Locate the cell with the specified text and output its (X, Y) center coordinate. 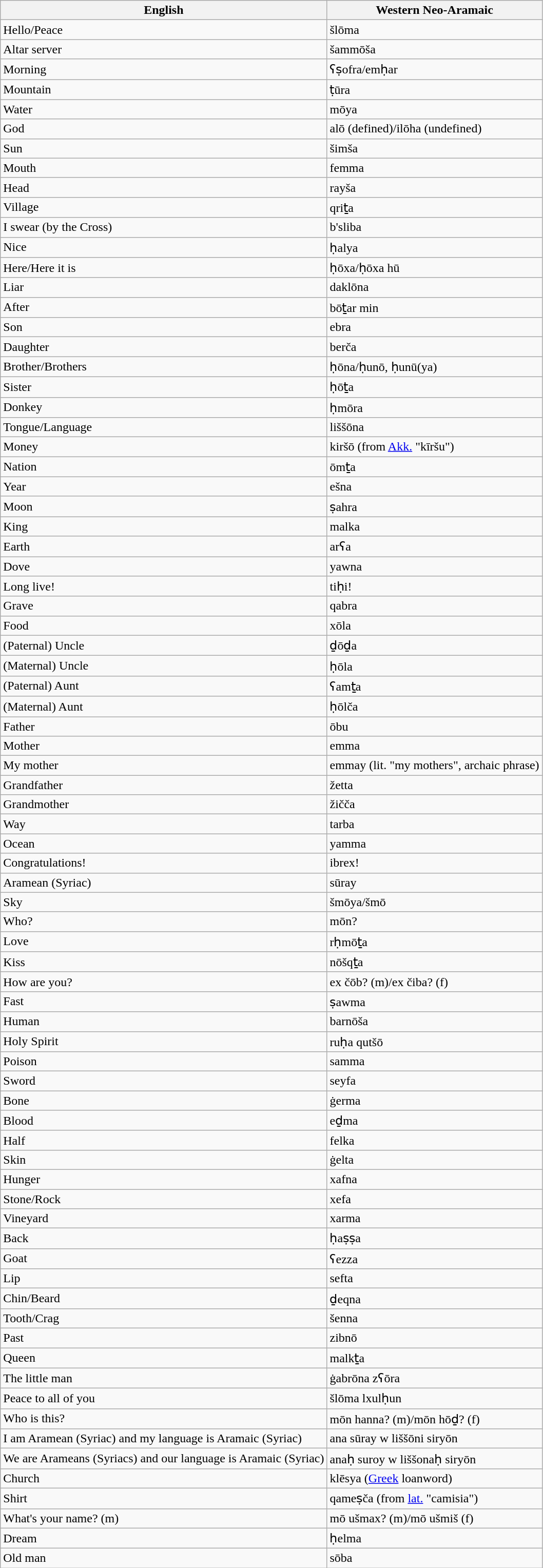
What's your name? (m) (164, 1518)
qriṯa (434, 207)
Who? (164, 922)
(Maternal) Uncle (164, 666)
Vineyard (164, 1219)
sūray (434, 883)
malka (434, 526)
Here/Here it is (164, 268)
Back (164, 1239)
kiršō (from Akk. "kīršu") (434, 447)
Who is this? (164, 1419)
Altar server (164, 49)
Water (164, 109)
xōla (434, 625)
samma (434, 1062)
b'sliba (434, 227)
Year (164, 486)
alō (defined)/ilōha (undefined) (434, 129)
Stone/Rock (164, 1199)
ḥōna/ḥunō, ḥunū(ya) (434, 367)
How are you? (164, 982)
šammōša (434, 49)
daklōna (434, 287)
seyfa (434, 1081)
šmōya/šmō (434, 902)
qameṣča (from lat. "camisia") (434, 1498)
ḏeqna (434, 1299)
emmay (lit. "my mothers", archaic phrase) (434, 766)
Half (164, 1140)
ġerma (434, 1101)
I am Aramean (Syriac) and my language is Aramaic (Syriac) (164, 1439)
Mother (164, 746)
ṣawma (434, 1002)
My mother (164, 766)
xefa (434, 1199)
ḥelma (434, 1538)
Head (164, 187)
ḥōxa/ḥōxa hū (434, 268)
mōn? (434, 922)
Aramean (Syriac) (164, 883)
ġabrōna zʕōra (434, 1378)
Village (164, 207)
ḥōla (434, 666)
ḏōḏa (434, 645)
Love (164, 942)
eḏma (434, 1121)
Sun (164, 148)
Past (164, 1338)
Son (164, 327)
Kiss (164, 962)
Money (164, 447)
ʕamṯa (434, 686)
Poison (164, 1062)
ṭūra (434, 89)
Bone (164, 1101)
klēsya (Greek loanword) (434, 1478)
Old man (164, 1558)
Sister (164, 387)
ḥōṯa (434, 387)
ōmṯa (434, 467)
Liar (164, 287)
Way (164, 824)
Father (164, 726)
ġelta (434, 1160)
Congratulations! (164, 863)
bōṯar min (434, 307)
Grandmother (164, 805)
ḥaṣṣa (434, 1239)
Food (164, 625)
žičča (434, 805)
Nice (164, 247)
God (164, 129)
ōbu (434, 726)
Mountain (164, 89)
žetta (434, 785)
emma (434, 746)
King (164, 526)
Long live! (164, 586)
ṣahra (434, 506)
Chin/Beard (164, 1299)
Hello/Peace (164, 30)
tiḥi! (434, 586)
The little man (164, 1378)
ḥōlča (434, 707)
Blood (164, 1121)
Shirt (164, 1498)
rḥmōṯa (434, 942)
tarba (434, 824)
yamma (434, 844)
šlōma (434, 30)
Morning (164, 69)
barnōša (434, 1022)
anaḥ suroy w liššonaḥ siryōn (434, 1459)
I swear (by the Cross) (164, 227)
(Paternal) Aunt (164, 686)
nōšqṯa (434, 962)
Earth (164, 546)
mō ušmax? (m)/mō ušmiš (f) (434, 1518)
šenna (434, 1318)
Grave (164, 606)
ḥmōra (434, 407)
sōba (434, 1558)
(Maternal) Aunt (164, 707)
liššōna (434, 427)
Peace to all of you (164, 1399)
Hunger (164, 1179)
Brother/Brothers (164, 367)
šimša (434, 148)
Church (164, 1478)
arʕa (434, 546)
Nation (164, 467)
malkṯa (434, 1358)
Dream (164, 1538)
Donkey (164, 407)
Human (164, 1022)
xafna (434, 1179)
ešna (434, 486)
mōya (434, 109)
Ocean (164, 844)
ʕṣofra/emḥar (434, 69)
Goat (164, 1259)
Lip (164, 1279)
ebra (434, 327)
rayša (434, 187)
Mouth (164, 168)
xarma (434, 1219)
Tooth/Crag (164, 1318)
Moon (164, 506)
ʕezza (434, 1259)
Queen (164, 1358)
Sky (164, 902)
qabra (434, 606)
Grandfather (164, 785)
Holy Spirit (164, 1042)
Daughter (164, 347)
berča (434, 347)
Fast (164, 1002)
sefta (434, 1279)
English (164, 10)
mōn hanna? (m)/mōn hōḏ? (f) (434, 1419)
ana sūray w liššōni siryōn (434, 1439)
femma (434, 168)
Skin (164, 1160)
ruḥa qutšō (434, 1042)
ibrex! (434, 863)
(Paternal) Uncle (164, 645)
Dove (164, 566)
Western Neo-Aramaic (434, 10)
zibnō (434, 1338)
Sword (164, 1081)
felka (434, 1140)
Tongue/Language (164, 427)
šlōma lxulḥun (434, 1399)
ḥalya (434, 247)
We are Arameans (Syriacs) and our language is Aramaic (Syriac) (164, 1459)
yawna (434, 566)
ex čōb? (m)/ex čiba? (f) (434, 982)
After (164, 307)
